Provide the (x, y) coordinate of the cell's center where the given text is located.  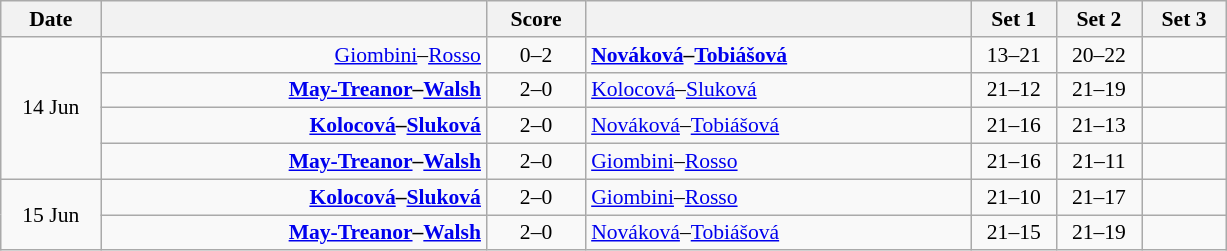
21–17 (1098, 197)
14 Jun (51, 108)
Set 1 (1014, 19)
Score (536, 19)
0–2 (536, 55)
21–10 (1014, 197)
Date (51, 19)
21–12 (1014, 90)
Set 2 (1098, 19)
15 Jun (51, 214)
21–11 (1098, 162)
13–21 (1014, 55)
21–13 (1098, 126)
21–15 (1014, 233)
Set 3 (1184, 19)
20–22 (1098, 55)
